Find where the given text appears and provide that cell's center as (x, y) coordinate. 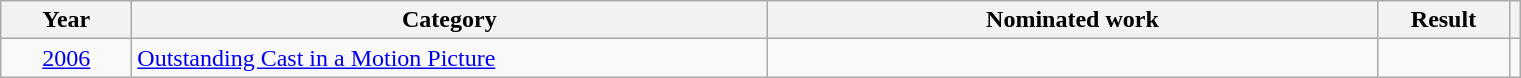
Nominated work (1072, 20)
2006 (66, 58)
Outstanding Cast in a Motion Picture (450, 58)
Category (450, 20)
Result (1444, 20)
Year (66, 20)
